Pinpoint the cell where the given text exists, returning its [X, Y] midpoint coordinate. 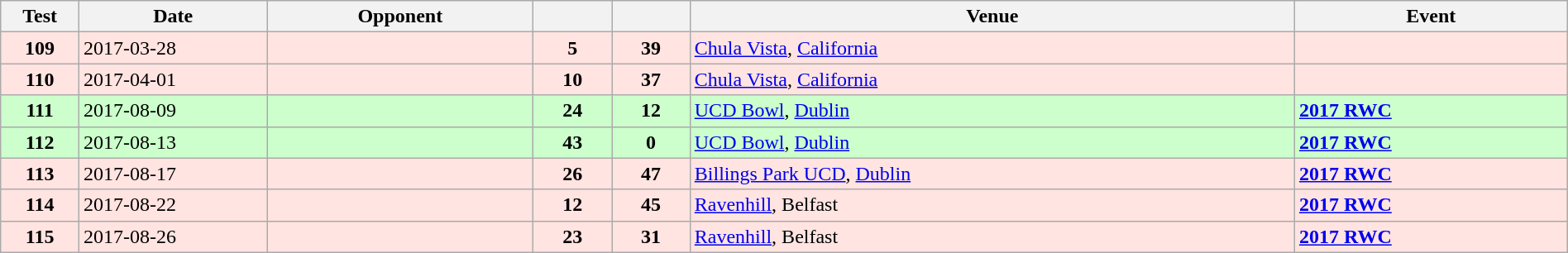
24 [572, 111]
109 [40, 48]
Venue [992, 17]
5 [572, 48]
111 [40, 111]
2017-04-01 [172, 79]
Billings Park UCD, Dublin [992, 174]
2017-03-28 [172, 48]
0 [652, 142]
31 [652, 236]
37 [652, 79]
10 [572, 79]
2017-08-09 [172, 111]
Date [172, 17]
112 [40, 142]
2017-08-26 [172, 236]
39 [652, 48]
2017-08-22 [172, 205]
Opponent [400, 17]
115 [40, 236]
43 [572, 142]
114 [40, 205]
2017-08-13 [172, 142]
45 [652, 205]
23 [572, 236]
47 [652, 174]
2017-08-17 [172, 174]
Event [1431, 17]
Test [40, 17]
113 [40, 174]
26 [572, 174]
110 [40, 79]
